Return the (X, Y) coordinate for the center point of the cell that contains the specified text.  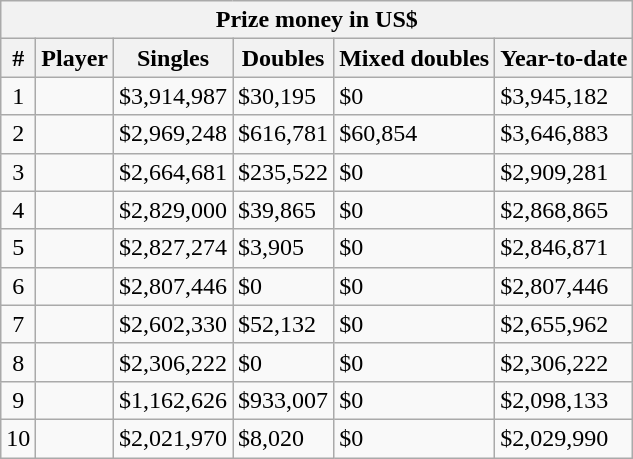
$3,914,987 (174, 96)
$2,021,970 (174, 438)
$60,854 (414, 134)
Player (75, 58)
10 (18, 438)
$2,602,330 (174, 324)
$2,868,865 (564, 210)
9 (18, 400)
$1,162,626 (174, 400)
$2,029,990 (564, 438)
Prize money in US$ (317, 20)
$235,522 (284, 172)
Mixed doubles (414, 58)
$30,195 (284, 96)
8 (18, 362)
$2,664,681 (174, 172)
$3,905 (284, 248)
$3,945,182 (564, 96)
$52,132 (284, 324)
Year-to-date (564, 58)
Doubles (284, 58)
$2,655,962 (564, 324)
1 (18, 96)
5 (18, 248)
6 (18, 286)
7 (18, 324)
$8,020 (284, 438)
3 (18, 172)
$2,827,274 (174, 248)
$2,909,281 (564, 172)
2 (18, 134)
Singles (174, 58)
$2,846,871 (564, 248)
4 (18, 210)
$616,781 (284, 134)
$2,098,133 (564, 400)
$933,007 (284, 400)
# (18, 58)
$39,865 (284, 210)
$2,829,000 (174, 210)
$2,969,248 (174, 134)
$3,646,883 (564, 134)
